Return (X, Y) of the center of cell containing provided text 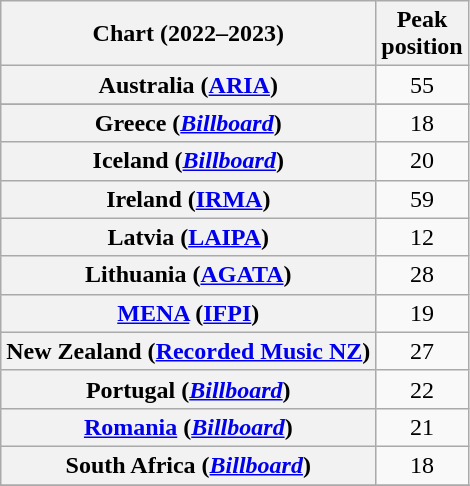
Latvia (LAIPA) (188, 237)
Greece (Billboard) (188, 123)
28 (422, 275)
Iceland (Billboard) (188, 161)
21 (422, 427)
Peakposition (422, 34)
Ireland (IRMA) (188, 199)
22 (422, 389)
Romania (Billboard) (188, 427)
Portugal (Billboard) (188, 389)
MENA (IFPI) (188, 313)
27 (422, 351)
12 (422, 237)
Australia (ARIA) (188, 85)
19 (422, 313)
South Africa (Billboard) (188, 465)
New Zealand (Recorded Music NZ) (188, 351)
59 (422, 199)
Lithuania (AGATA) (188, 275)
20 (422, 161)
55 (422, 85)
Chart (2022–2023) (188, 34)
